Extract the (X, Y) coordinate from the center of the cell holding the provided text.  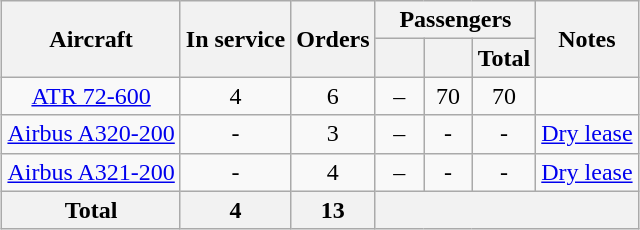
3 (333, 134)
Orders (333, 39)
Aircraft (91, 39)
Airbus A321-200 (91, 172)
Airbus A320-200 (91, 134)
Notes (587, 39)
13 (333, 210)
6 (333, 96)
Passengers (456, 20)
In service (235, 39)
ATR 72-600 (91, 96)
